Pinpoint the cell where the given text exists, returning its [X, Y] midpoint coordinate. 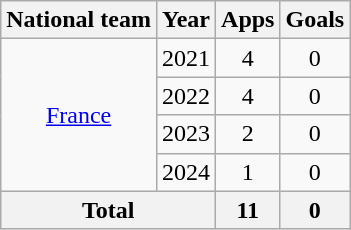
Total [108, 210]
2024 [186, 172]
Goals [315, 20]
1 [248, 172]
France [79, 115]
11 [248, 210]
2021 [186, 58]
National team [79, 20]
Year [186, 20]
2022 [186, 96]
Apps [248, 20]
2023 [186, 134]
2 [248, 134]
